Detect which cell encompasses the target text, then output its (X, Y) center coordinate. 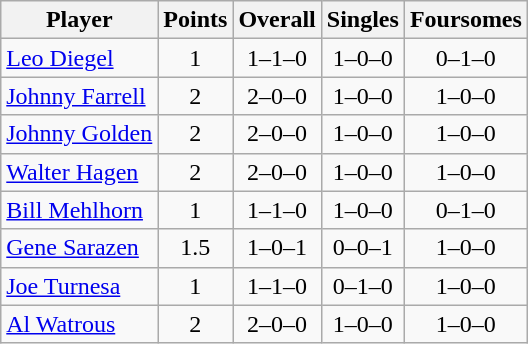
Player (80, 20)
Johnny Golden (80, 134)
Overall (277, 20)
1–0–1 (277, 248)
Joe Turnesa (80, 286)
Johnny Farrell (80, 96)
Bill Mehlhorn (80, 210)
Points (196, 20)
Walter Hagen (80, 172)
Singles (362, 20)
Leo Diegel (80, 58)
Foursomes (466, 20)
0–0–1 (362, 248)
1.5 (196, 248)
Al Watrous (80, 324)
Gene Sarazen (80, 248)
